Pinpoint the cell where the given text exists, returning its (X, Y) midpoint coordinate. 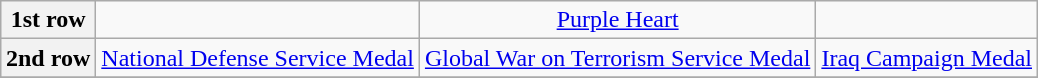
2nd row (48, 58)
Global War on Terrorism Service Medal (617, 58)
Iraq Campaign Medal (927, 58)
Purple Heart (617, 20)
National Defense Service Medal (258, 58)
1st row (48, 20)
